Return the (X, Y) coordinate for the center point of the cell that contains the specified text.  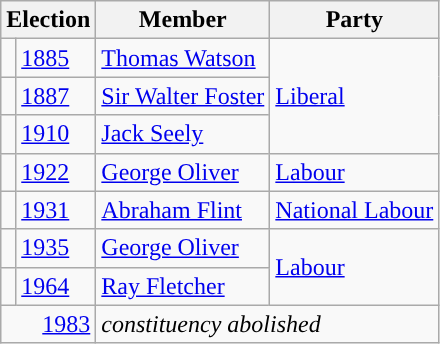
Member (183, 20)
1910 (56, 134)
1922 (56, 172)
1935 (56, 248)
1887 (56, 96)
constituency abolished (268, 324)
1931 (56, 210)
1964 (56, 286)
Thomas Watson (183, 58)
1885 (56, 58)
1983 (48, 324)
Liberal (354, 96)
Jack Seely (183, 134)
Election (48, 20)
Party (354, 20)
National Labour (354, 210)
Sir Walter Foster (183, 96)
Abraham Flint (183, 210)
Ray Fletcher (183, 286)
